Provide the (X, Y) coordinate of the cell's center where the given text is located.  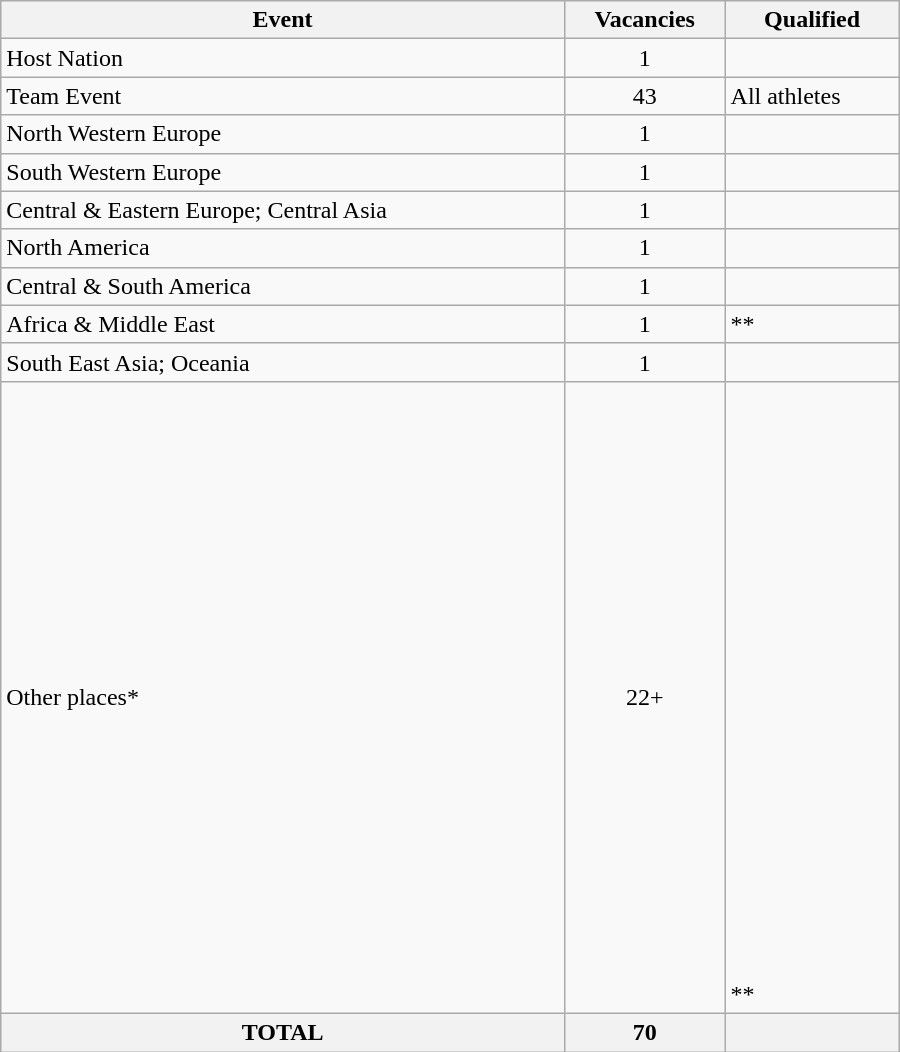
North Western Europe (283, 134)
Central & Eastern Europe; Central Asia (283, 210)
Africa & Middle East (283, 324)
Other places* (283, 697)
Host Nation (283, 58)
70 (644, 1032)
TOTAL (283, 1032)
All athletes (812, 96)
43 (644, 96)
Team Event (283, 96)
Qualified (812, 20)
Vacancies (644, 20)
Central & South America (283, 286)
Event (283, 20)
22+ (644, 697)
South East Asia; Oceania (283, 362)
South Western Europe (283, 172)
North America (283, 248)
